Find where the given text appears and provide that cell's center as [X, Y] coordinate. 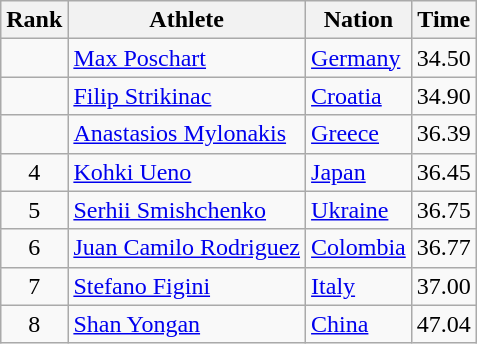
5 [34, 210]
Japan [359, 172]
36.39 [444, 134]
8 [34, 324]
Rank [34, 20]
Nation [359, 20]
Max Poschart [187, 58]
Serhii Smishchenko [187, 210]
37.00 [444, 286]
Shan Yongan [187, 324]
34.90 [444, 96]
47.04 [444, 324]
7 [34, 286]
36.45 [444, 172]
4 [34, 172]
Filip Strikinac [187, 96]
Kohki Ueno [187, 172]
Stefano Figini [187, 286]
Juan Camilo Rodriguez [187, 248]
Time [444, 20]
Germany [359, 58]
Greece [359, 134]
34.50 [444, 58]
Ukraine [359, 210]
6 [34, 248]
Athlete [187, 20]
36.77 [444, 248]
Croatia [359, 96]
Anastasios Mylonakis [187, 134]
Italy [359, 286]
36.75 [444, 210]
China [359, 324]
Colombia [359, 248]
